Output the [x, y] coordinate of the center of the cell containing the given text.  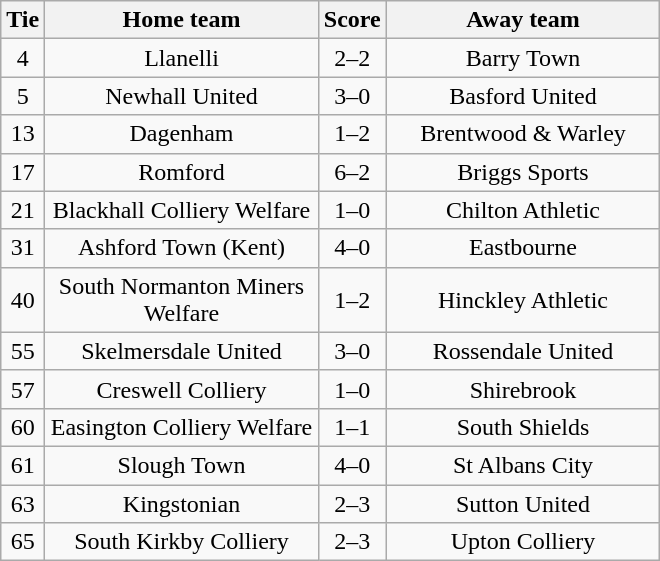
1–1 [352, 427]
Hinckley Athletic [523, 300]
Away team [523, 20]
65 [23, 542]
Sutton United [523, 503]
60 [23, 427]
South Kirkby Colliery [182, 542]
Romford [182, 172]
31 [23, 248]
Dagenham [182, 134]
Llanelli [182, 58]
5 [23, 96]
Chilton Athletic [523, 210]
Slough Town [182, 465]
17 [23, 172]
Rossendale United [523, 351]
St Albans City [523, 465]
Brentwood & Warley [523, 134]
Blackhall Colliery Welfare [182, 210]
6–2 [352, 172]
13 [23, 134]
21 [23, 210]
Newhall United [182, 96]
Shirebrook [523, 389]
Home team [182, 20]
Basford United [523, 96]
Eastbourne [523, 248]
Creswell Colliery [182, 389]
55 [23, 351]
57 [23, 389]
4 [23, 58]
40 [23, 300]
Barry Town [523, 58]
Score [352, 20]
Briggs Sports [523, 172]
Tie [23, 20]
63 [23, 503]
Kingstonian [182, 503]
South Shields [523, 427]
Upton Colliery [523, 542]
Ashford Town (Kent) [182, 248]
Easington Colliery Welfare [182, 427]
South Normanton Miners Welfare [182, 300]
61 [23, 465]
Skelmersdale United [182, 351]
2–2 [352, 58]
